Determine the (X, Y) coordinate at the center of the cell enclosing the given text.  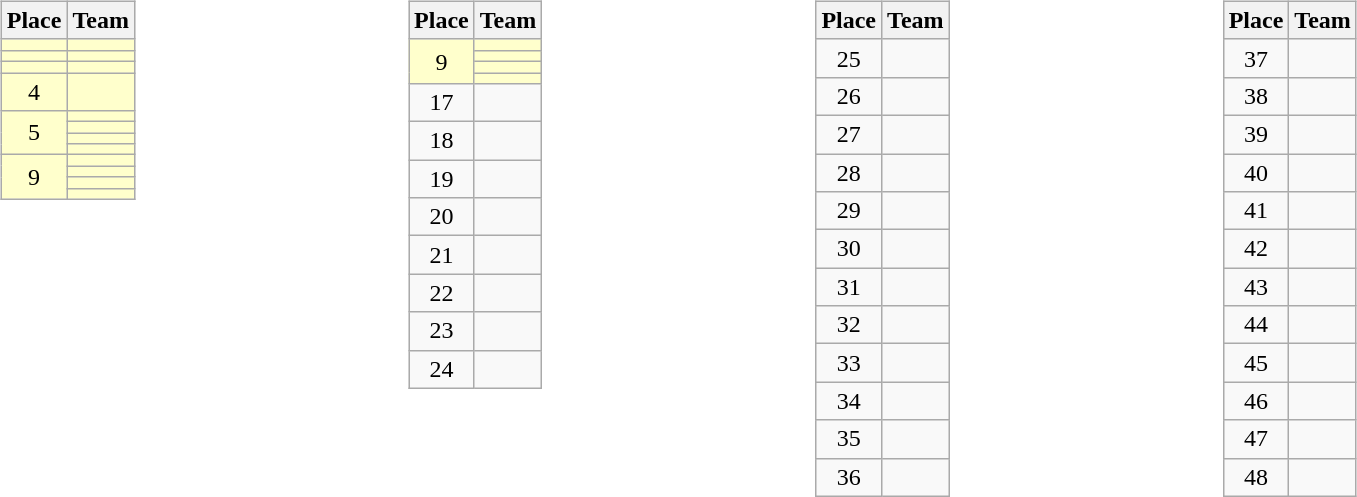
23 (442, 331)
18 (442, 141)
26 (849, 96)
36 (849, 477)
19 (442, 179)
37 (1256, 58)
35 (849, 439)
39 (1256, 134)
32 (849, 325)
42 (1256, 249)
33 (849, 363)
46 (1256, 401)
21 (442, 255)
30 (849, 249)
48 (1256, 477)
20 (442, 217)
29 (849, 211)
4 (34, 91)
40 (1256, 173)
28 (849, 173)
34 (849, 401)
44 (1256, 325)
25 (849, 58)
5 (34, 133)
31 (849, 287)
45 (1256, 363)
41 (1256, 211)
17 (442, 103)
43 (1256, 287)
47 (1256, 439)
27 (849, 134)
22 (442, 293)
24 (442, 369)
38 (1256, 96)
